Return the (x, y) coordinate for the center point of the cell that contains the specified text.  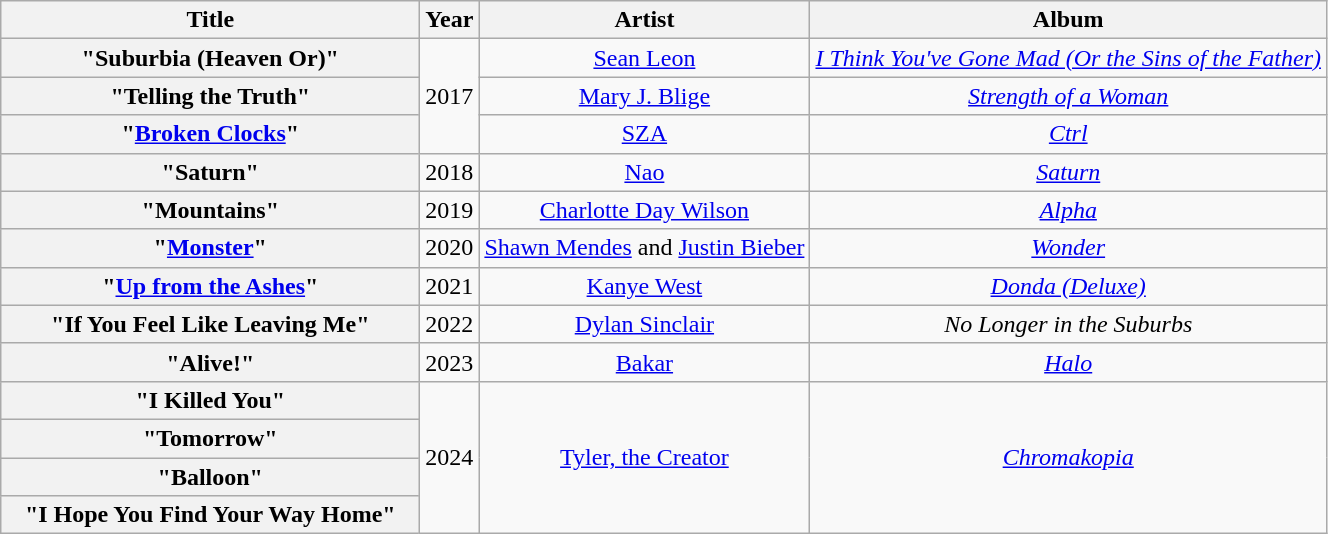
Dylan Sinclair (644, 324)
2023 (450, 362)
Kanye West (644, 286)
"Monster" (210, 248)
I Think You've Gone Mad (Or the Sins of the Father) (1068, 58)
Strength of a Woman (1068, 96)
"Tomorrow" (210, 438)
"If You Feel Like Leaving Me" (210, 324)
"Suburbia (Heaven Or)" (210, 58)
Bakar (644, 362)
Album (1068, 20)
Title (210, 20)
2017 (450, 96)
2022 (450, 324)
"Alive!" (210, 362)
SZA (644, 134)
Mary J. Blige (644, 96)
No Longer in the Suburbs (1068, 324)
2020 (450, 248)
"Broken Clocks" (210, 134)
2018 (450, 172)
Charlotte Day Wilson (644, 210)
2021 (450, 286)
"I Killed You" (210, 400)
Sean Leon (644, 58)
Saturn (1068, 172)
Artist (644, 20)
Alpha (1068, 210)
Year (450, 20)
Donda (Deluxe) (1068, 286)
2024 (450, 457)
Tyler, the Creator (644, 457)
Chromakopia (1068, 457)
"Balloon" (210, 477)
"Up from the Ashes" (210, 286)
"Saturn" (210, 172)
Nao (644, 172)
Halo (1068, 362)
"Mountains" (210, 210)
Ctrl (1068, 134)
"I Hope You Find Your Way Home" (210, 515)
"Telling the Truth" (210, 96)
2019 (450, 210)
Wonder (1068, 248)
Shawn Mendes and Justin Bieber (644, 248)
